For the text-containing cell, return its midpoint in [x, y] coordinate format. 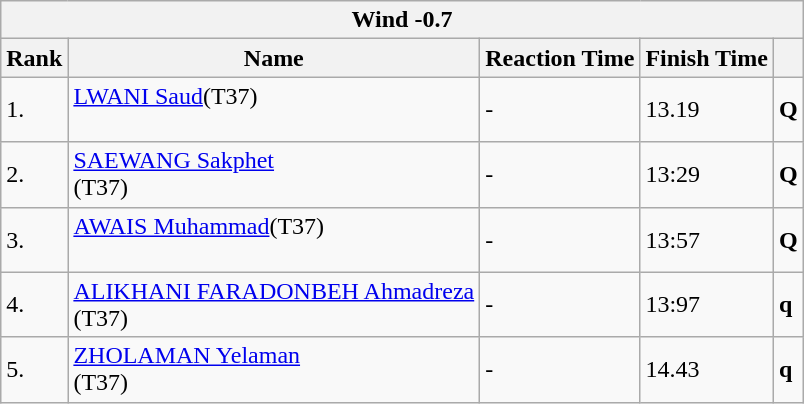
14.43 [707, 370]
AWAIS Muhammad(T37) [274, 240]
Rank [34, 58]
Name [274, 58]
Wind -0.7 [402, 20]
Finish Time [707, 58]
13.19 [707, 110]
4. [34, 304]
2. [34, 174]
13:29 [707, 174]
13:97 [707, 304]
SAEWANG Sakphet(T37) [274, 174]
1. [34, 110]
13:57 [707, 240]
LWANI Saud(T37) [274, 110]
Reaction Time [560, 58]
ALIKHANI FARADONBEH Ahmadreza(T37) [274, 304]
5. [34, 370]
3. [34, 240]
ZHOLAMAN Yelaman(T37) [274, 370]
